For the text-containing cell, return its midpoint in [x, y] coordinate format. 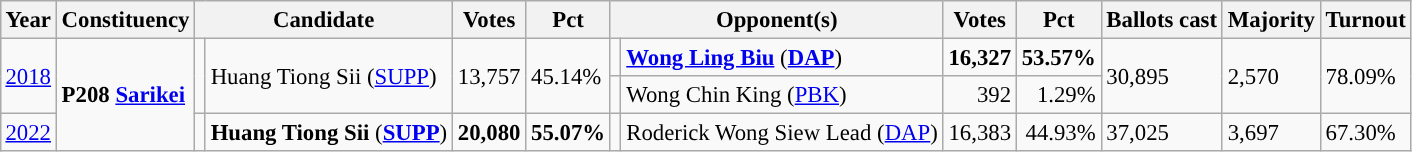
Turnout [1366, 20]
Wong Chin King (PBK) [782, 95]
13,757 [488, 76]
Wong Ling Biu (DAP) [782, 57]
2,570 [1271, 76]
37,025 [1162, 133]
2022 [28, 133]
55.07% [568, 133]
2018 [28, 76]
30,895 [1162, 76]
Constituency [125, 20]
Majority [1271, 20]
16,327 [980, 57]
P208 Sarikei [125, 94]
67.30% [1366, 133]
45.14% [568, 76]
53.57% [1058, 57]
Opponent(s) [776, 20]
Roderick Wong Siew Lead (DAP) [782, 133]
Ballots cast [1162, 20]
1.29% [1058, 95]
Year [28, 20]
Candidate [324, 20]
44.93% [1058, 133]
78.09% [1366, 76]
20,080 [488, 133]
16,383 [980, 133]
3,697 [1271, 133]
392 [980, 95]
